Extract the [X, Y] coordinate from the center of the cell holding the provided text.  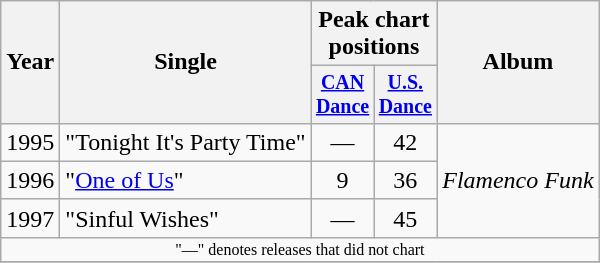
Peak chart positions [374, 34]
"—" denotes releases that did not chart [300, 249]
45 [406, 218]
Year [30, 62]
36 [406, 180]
1997 [30, 218]
1995 [30, 142]
"Sinful Wishes" [186, 218]
Flamenco Funk [518, 180]
"One of Us" [186, 180]
Album [518, 62]
"Tonight It's Party Time" [186, 142]
42 [406, 142]
9 [342, 180]
1996 [30, 180]
CANDance [342, 94]
U.S.Dance [406, 94]
Single [186, 62]
